For the text-containing cell, return its midpoint in (x, y) coordinate format. 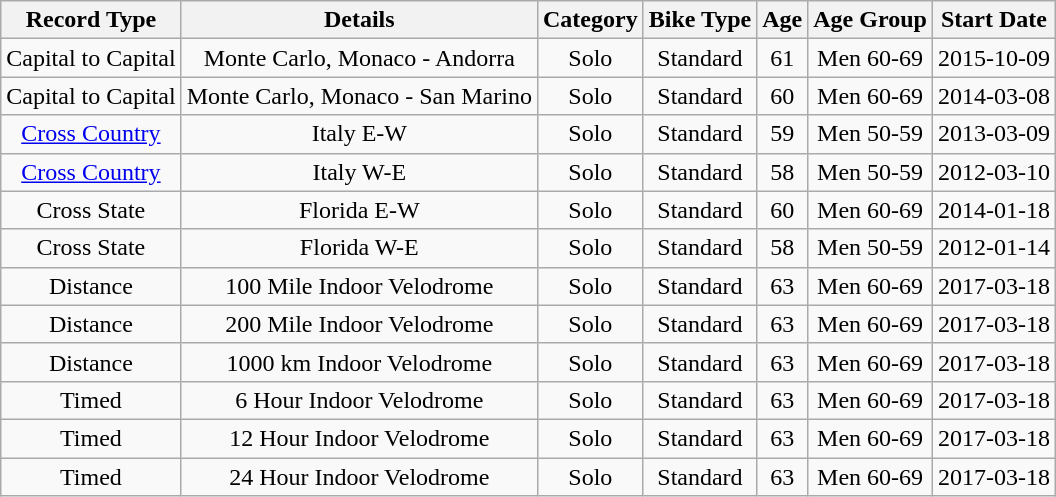
1000 km Indoor Velodrome (359, 362)
100 Mile Indoor Velodrome (359, 286)
61 (782, 58)
Record Type (91, 20)
Bike Type (700, 20)
Monte Carlo, Monaco - Andorra (359, 58)
6 Hour Indoor Velodrome (359, 400)
2015-10-09 (994, 58)
24 Hour Indoor Velodrome (359, 477)
59 (782, 134)
12 Hour Indoor Velodrome (359, 438)
Florida E-W (359, 210)
Monte Carlo, Monaco - San Marino (359, 96)
2012-03-10 (994, 172)
Details (359, 20)
Italy W-E (359, 172)
Age Group (870, 20)
200 Mile Indoor Velodrome (359, 324)
2012-01-14 (994, 248)
Italy E-W (359, 134)
2013-03-09 (994, 134)
2014-01-18 (994, 210)
Start Date (994, 20)
Age (782, 20)
2014-03-08 (994, 96)
Category (590, 20)
Florida W-E (359, 248)
